From the cell containing the given text, extract its center point as (x, y) coordinate. 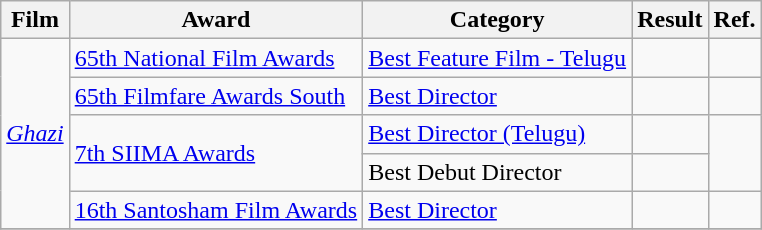
Award (216, 20)
Ref. (734, 20)
Best Feature Film - Telugu (498, 58)
65th Filmfare Awards South (216, 96)
Best Director (Telugu) (498, 134)
Category (498, 20)
7th SIIMA Awards (216, 153)
Ghazi (35, 134)
Film (35, 20)
Result (670, 20)
16th Santosham Film Awards (216, 210)
65th National Film Awards (216, 58)
Best Debut Director (498, 172)
